Detect which cell encompasses the target text, then output its (x, y) center coordinate. 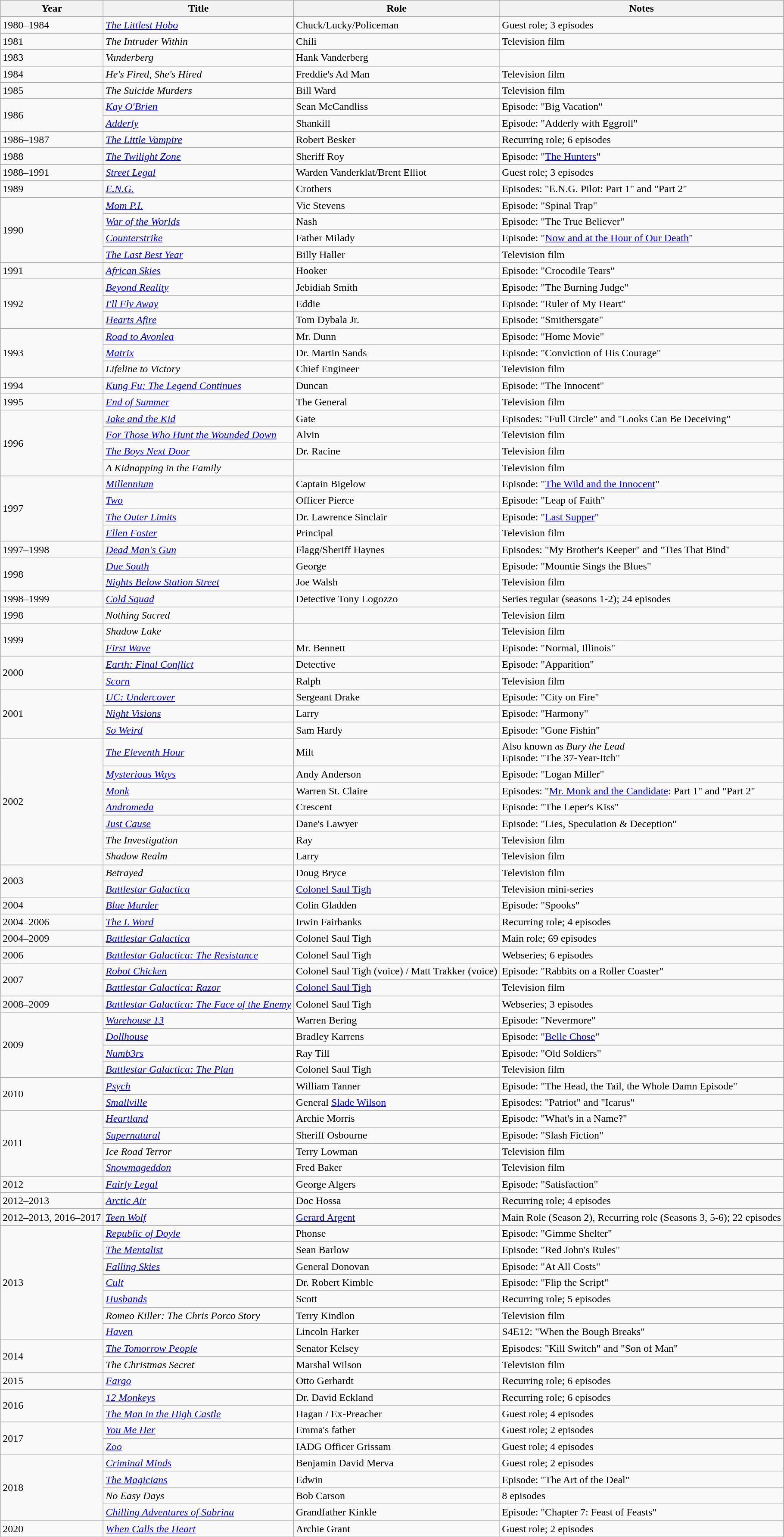
Battlestar Galactica: The Resistance (199, 955)
Marshal Wilson (396, 1365)
Episode: "Ruler of My Heart" (642, 304)
The Little Vampire (199, 140)
Husbands (199, 1299)
Episode: "The Wild and the Innocent" (642, 484)
Scorn (199, 681)
Arctic Air (199, 1201)
Dr. Robert Kimble (396, 1283)
Senator Kelsey (396, 1348)
Lincoln Harker (396, 1332)
Sheriff Osbourne (396, 1135)
Ralph (396, 681)
Vic Stevens (396, 205)
2010 (52, 1094)
Sheriff Roy (396, 156)
Hagan / Ex-Preacher (396, 1414)
The L Word (199, 922)
So Weird (199, 730)
Doug Bryce (396, 873)
Detective Tony Logozzo (396, 599)
Psych (199, 1086)
Sam Hardy (396, 730)
Episode: "Last Supper" (642, 517)
Episode: "Logan Miller" (642, 775)
Flagg/Sheriff Haynes (396, 550)
Mysterious Ways (199, 775)
E.N.G. (199, 189)
Kung Fu: The Legend Continues (199, 386)
Episode: "Nevermore" (642, 1021)
Due South (199, 566)
1999 (52, 640)
Heartland (199, 1119)
The Man in the High Castle (199, 1414)
Episode: "Red John's Rules" (642, 1250)
2002 (52, 801)
Falling Skies (199, 1266)
Irwin Fairbanks (396, 922)
Warren St. Claire (396, 791)
Episodes: "Patriot" and "Icarus" (642, 1102)
Episode: "Flip the Script" (642, 1283)
Dead Man's Gun (199, 550)
2007 (52, 979)
Webseries; 3 episodes (642, 1004)
Chief Engineer (396, 369)
1988 (52, 156)
The Eleventh Hour (199, 752)
Warehouse 13 (199, 1021)
Colonel Saul Tigh (voice) / Matt Trakker (voice) (396, 971)
Dr. Lawrence Sinclair (396, 517)
Archie Grant (396, 1529)
Gerard Argent (396, 1217)
IADG Officer Grissam (396, 1447)
2012–2013 (52, 1201)
Numb3rs (199, 1053)
Millennium (199, 484)
2004–2006 (52, 922)
George Algers (396, 1184)
Nights Below Station Street (199, 582)
African Skies (199, 271)
1998–1999 (52, 599)
Joe Walsh (396, 582)
Detective (396, 664)
Ice Road Terror (199, 1151)
2004 (52, 905)
Jake and the Kid (199, 418)
UC: Undercover (199, 697)
Episode: "Belle Chose" (642, 1037)
Bradley Karrens (396, 1037)
1984 (52, 74)
Archie Morris (396, 1119)
Mr. Dunn (396, 336)
Episode: "Now and at the Hour of Our Death" (642, 238)
Two (199, 501)
Snowmageddon (199, 1168)
The General (396, 402)
Ray (396, 840)
1991 (52, 271)
Battlestar Galactica: The Plan (199, 1070)
The Investigation (199, 840)
Matrix (199, 353)
2000 (52, 672)
The Intruder Within (199, 41)
Bill Ward (396, 90)
Episode: "The Leper's Kiss" (642, 807)
2006 (52, 955)
Freddie's Ad Man (396, 74)
The Outer Limits (199, 517)
Terry Kindlon (396, 1316)
2008–2009 (52, 1004)
Episode: "Harmony" (642, 713)
Sean Barlow (396, 1250)
2014 (52, 1357)
Monk (199, 791)
Romeo Killer: The Chris Porco Story (199, 1316)
Chili (396, 41)
1985 (52, 90)
A Kidnapping in the Family (199, 467)
Smallville (199, 1102)
2018 (52, 1487)
2004–2009 (52, 938)
Fred Baker (396, 1168)
Also known as Bury the LeadEpisode: "The 37-Year-Itch" (642, 752)
Cult (199, 1283)
2020 (52, 1529)
Notes (642, 9)
Benjamin David Merva (396, 1463)
Just Cause (199, 824)
Haven (199, 1332)
You Me Her (199, 1430)
2013 (52, 1282)
Otto Gerhardt (396, 1381)
Grandfather Kinkle (396, 1512)
Jebidiah Smith (396, 287)
2003 (52, 881)
2011 (52, 1143)
Phonse (396, 1233)
The Twilight Zone (199, 156)
Year (52, 9)
The Suicide Murders (199, 90)
2012–2013, 2016–2017 (52, 1217)
Nash (396, 222)
Counterstrike (199, 238)
Episode: "Leap of Faith" (642, 501)
Dr. Racine (396, 451)
2015 (52, 1381)
The Tomorrow People (199, 1348)
Duncan (396, 386)
1992 (52, 304)
Chilling Adventures of Sabrina (199, 1512)
Crescent (396, 807)
Episode: "Gone Fishin" (642, 730)
1989 (52, 189)
Blue Murder (199, 905)
The Mentalist (199, 1250)
Earth: Final Conflict (199, 664)
Betrayed (199, 873)
Recurring role; 5 episodes (642, 1299)
Kay O'Brien (199, 107)
Episode: "The Innocent" (642, 386)
Milt (396, 752)
2017 (52, 1438)
Ray Till (396, 1053)
1980–1984 (52, 25)
Dane's Lawyer (396, 824)
1990 (52, 230)
Main role; 69 episodes (642, 938)
Robert Besker (396, 140)
Episodes: "E.N.G. Pilot: Part 1" and "Part 2" (642, 189)
For Those Who Hunt the Wounded Down (199, 435)
The Littlest Hobo (199, 25)
Role (396, 9)
2012 (52, 1184)
Episode: "Old Soldiers" (642, 1053)
1988–1991 (52, 172)
Title (199, 9)
Teen Wolf (199, 1217)
Nothing Sacred (199, 615)
Andy Anderson (396, 775)
Fargo (199, 1381)
Principal (396, 533)
Scott (396, 1299)
War of the Worlds (199, 222)
12 Monkeys (199, 1397)
Dollhouse (199, 1037)
Colin Gladden (396, 905)
Episode: "The Hunters" (642, 156)
Episode: "Big Vacation" (642, 107)
Officer Pierce (396, 501)
Main Role (Season 2), Recurring role (Seasons 3, 5-6); 22 episodes (642, 1217)
Episode: "Mountie Sings the Blues" (642, 566)
Hearts Afire (199, 320)
Shadow Realm (199, 856)
First Wave (199, 648)
The Last Best Year (199, 255)
Episode: "What's in a Name?" (642, 1119)
1981 (52, 41)
William Tanner (396, 1086)
Episode: "Apparition" (642, 664)
Episode: "Gimme Shelter" (642, 1233)
Zoo (199, 1447)
Street Legal (199, 172)
Mr. Bennett (396, 648)
The Boys Next Door (199, 451)
Episode: "Lies, Speculation & Deception" (642, 824)
Beyond Reality (199, 287)
End of Summer (199, 402)
Adderly (199, 123)
Warden Vanderklat/Brent Elliot (396, 172)
Tom Dybala Jr. (396, 320)
Captain Bigelow (396, 484)
1995 (52, 402)
Episode: "Conviction of His Courage" (642, 353)
S4E12: "When the Bough Breaks" (642, 1332)
Crothers (396, 189)
Series regular (seasons 1-2); 24 episodes (642, 599)
Episode: "Satisfaction" (642, 1184)
No Easy Days (199, 1496)
Hooker (396, 271)
Episodes: "Full Circle" and "Looks Can Be Deceiving" (642, 418)
Road to Avonlea (199, 336)
Gate (396, 418)
Episode: "Adderly with Eggroll" (642, 123)
General Slade Wilson (396, 1102)
Robot Chicken (199, 971)
He's Fired, She's Hired (199, 74)
Sergeant Drake (396, 697)
Episodes: "Kill Switch" and "Son of Man" (642, 1348)
8 episodes (642, 1496)
Episode: "Normal, Illinois" (642, 648)
Episode: "Crocodile Tears" (642, 271)
Episode: "At All Costs" (642, 1266)
Episode: "Spinal Trap" (642, 205)
The Magicians (199, 1479)
Emma's father (396, 1430)
The Christmas Secret (199, 1365)
Episodes: "My Brother's Keeper" and "Ties That Bind" (642, 550)
Father Milady (396, 238)
Hank Vanderberg (396, 58)
Episode: "Spooks" (642, 905)
1994 (52, 386)
1997 (52, 509)
1996 (52, 443)
2009 (52, 1045)
Episode: "The Head, the Tail, the Whole Damn Episode" (642, 1086)
Episode: "City on Fire" (642, 697)
Fairly Legal (199, 1184)
Episode: "Smithersgate" (642, 320)
1986–1987 (52, 140)
Cold Squad (199, 599)
Television mini-series (642, 889)
Episodes: "Mr. Monk and the Candidate: Part 1" and "Part 2" (642, 791)
Shankill (396, 123)
I'll Fly Away (199, 304)
Night Visions (199, 713)
Bob Carson (396, 1496)
Webseries; 6 episodes (642, 955)
Episode: "The Burning Judge" (642, 287)
Lifeline to Victory (199, 369)
Shadow Lake (199, 632)
Episode: "Rabbits on a Roller Coaster" (642, 971)
Sean McCandliss (396, 107)
Criminal Minds (199, 1463)
Episode: "Chapter 7: Feast of Feasts" (642, 1512)
Chuck/Lucky/Policeman (396, 25)
Episode: "Slash Fiction" (642, 1135)
Warren Bering (396, 1021)
Episode: "The True Believer" (642, 222)
Episode: "The Art of the Deal" (642, 1479)
2016 (52, 1406)
Andromeda (199, 807)
Battlestar Galactica: Razor (199, 987)
Terry Lowman (396, 1151)
Doc Hossa (396, 1201)
Supernatural (199, 1135)
1993 (52, 353)
Battlestar Galactica: The Face of the Enemy (199, 1004)
Republic of Doyle (199, 1233)
Billy Haller (396, 255)
1983 (52, 58)
1997–1998 (52, 550)
Eddie (396, 304)
Vanderberg (199, 58)
2001 (52, 713)
George (396, 566)
1986 (52, 115)
Dr. David Eckland (396, 1397)
Mom P.I. (199, 205)
Dr. Martin Sands (396, 353)
General Donovan (396, 1266)
When Calls the Heart (199, 1529)
Edwin (396, 1479)
Alvin (396, 435)
Ellen Foster (199, 533)
Episode: "Home Movie" (642, 336)
